From the cell containing the given text, extract its center point as (X, Y) coordinate. 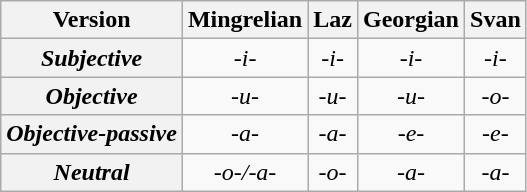
Subjective (92, 58)
Svan (496, 20)
-o-/-a- (244, 172)
Objective-passive (92, 134)
Georgian (410, 20)
Mingrelian (244, 20)
Version (92, 20)
Laz (333, 20)
Objective (92, 96)
Neutral (92, 172)
